Capture the cell that displays the provided text and extract its (x, y) central coordinate. 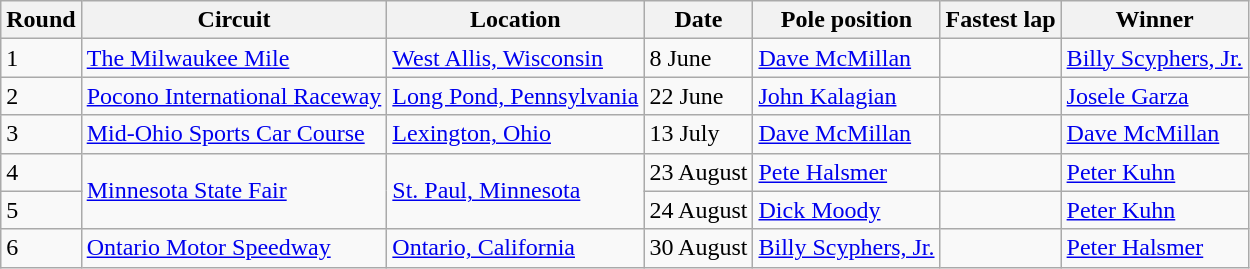
Dick Moody (846, 210)
13 July (698, 134)
3 (41, 134)
John Kalagian (846, 96)
5 (41, 210)
Peter Halsmer (1154, 248)
23 August (698, 172)
Lexington, Ohio (516, 134)
Pete Halsmer (846, 172)
4 (41, 172)
St. Paul, Minnesota (516, 191)
Pocono International Raceway (234, 96)
Date (698, 20)
Ontario Motor Speedway (234, 248)
Long Pond, Pennsylvania (516, 96)
Josele Garza (1154, 96)
Mid-Ohio Sports Car Course (234, 134)
Ontario, California (516, 248)
24 August (698, 210)
Fastest lap (1000, 20)
30 August (698, 248)
The Milwaukee Mile (234, 58)
8 June (698, 58)
Circuit (234, 20)
Round (41, 20)
Pole position (846, 20)
Location (516, 20)
West Allis, Wisconsin (516, 58)
Minnesota State Fair (234, 191)
1 (41, 58)
Winner (1154, 20)
22 June (698, 96)
6 (41, 248)
2 (41, 96)
